Extract the (X, Y) coordinate from the center of the cell holding the provided text.  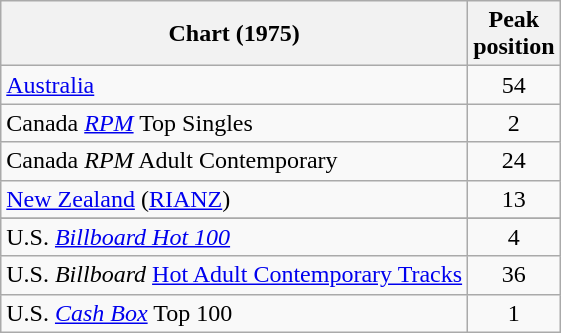
Canada RPM Top Singles (234, 123)
Chart (1975) (234, 34)
4 (514, 237)
24 (514, 161)
13 (514, 199)
New Zealand (RIANZ) (234, 199)
54 (514, 85)
1 (514, 313)
U.S. Billboard Hot Adult Contemporary Tracks (234, 275)
U.S. Cash Box Top 100 (234, 313)
U.S. Billboard Hot 100 (234, 237)
Canada RPM Adult Contemporary (234, 161)
2 (514, 123)
36 (514, 275)
Australia (234, 85)
Peakposition (514, 34)
